Search for the cell housing the specified text and yield its [X, Y] center coordinate. 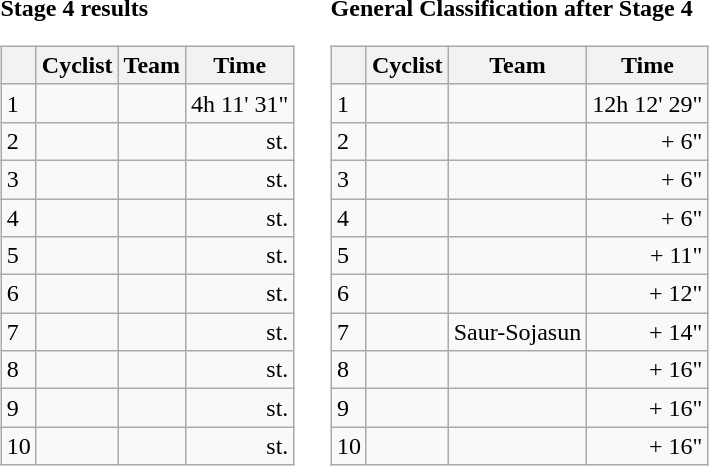
4h 11' 31" [240, 103]
+ 11" [648, 256]
+ 12" [648, 294]
12h 12' 29" [648, 103]
+ 14" [648, 332]
Saur-Sojasun [518, 332]
